Detect which cell encompasses the target text, then output its (x, y) center coordinate. 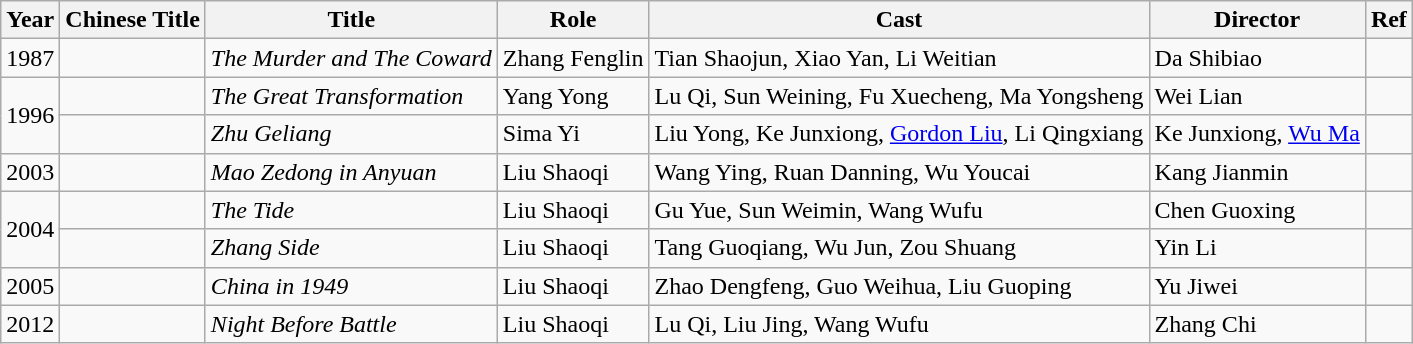
Wei Lian (1257, 96)
2012 (30, 324)
Ref (1388, 20)
China in 1949 (351, 286)
Role (573, 20)
Tian Shaojun, Xiao Yan, Li Weitian (899, 58)
Mao Zedong in Anyuan (351, 172)
1987 (30, 58)
Wang Ying, Ruan Danning, Wu Youcai (899, 172)
Lu Qi, Sun Weining, Fu Xuecheng, Ma Yongsheng (899, 96)
2003 (30, 172)
Yang Yong (573, 96)
Sima Yi (573, 134)
Zhang Chi (1257, 324)
Director (1257, 20)
Title (351, 20)
1996 (30, 115)
Kang Jianmin (1257, 172)
Yu Jiwei (1257, 286)
Tang Guoqiang, Wu Jun, Zou Shuang (899, 248)
Ke Junxiong, Wu Ma (1257, 134)
2004 (30, 229)
Yin Li (1257, 248)
Year (30, 20)
The Great Transformation (351, 96)
Night Before Battle (351, 324)
Lu Qi, Liu Jing, Wang Wufu (899, 324)
Chen Guoxing (1257, 210)
Chinese Title (133, 20)
Da Shibiao (1257, 58)
Zhao Dengfeng, Guo Weihua, Liu Guoping (899, 286)
The Murder and The Coward (351, 58)
Zhu Geliang (351, 134)
The Tide (351, 210)
Zhang Fenglin (573, 58)
Cast (899, 20)
Gu Yue, Sun Weimin, Wang Wufu (899, 210)
2005 (30, 286)
Liu Yong, Ke Junxiong, Gordon Liu, Li Qingxiang (899, 134)
Zhang Side (351, 248)
